Identify which cell holds the provided text, then report its (x, y) central coordinate. 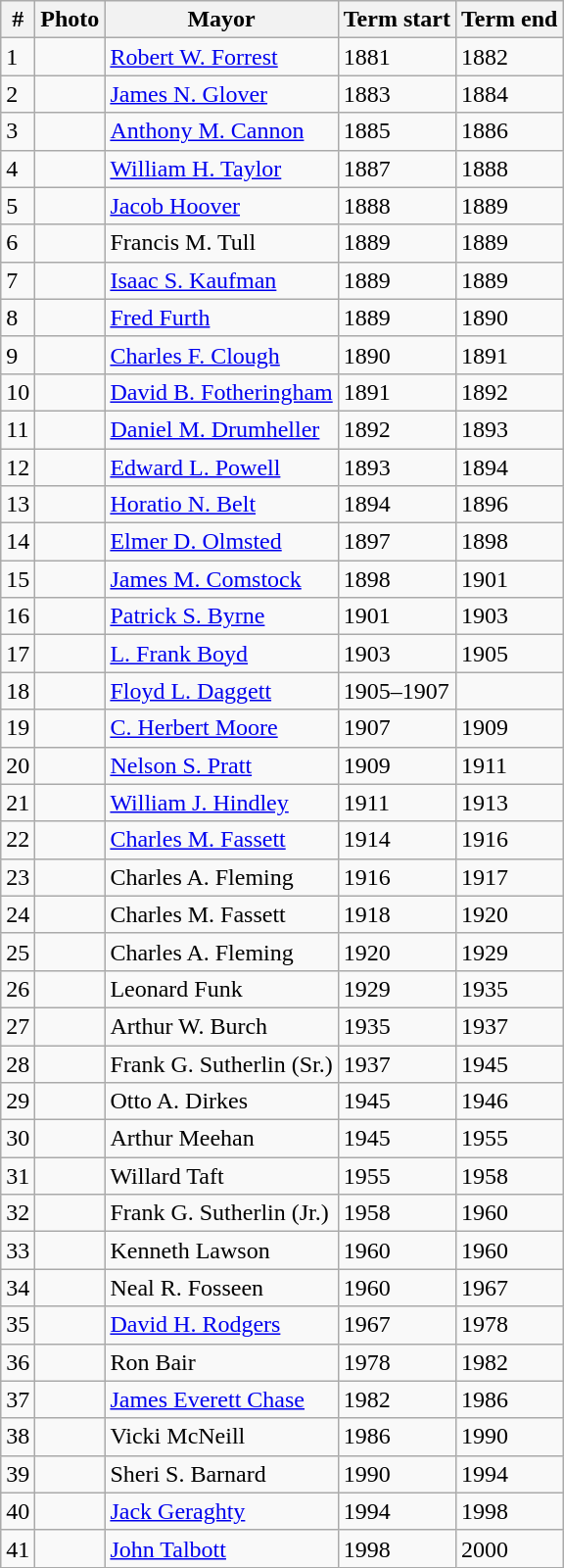
2 (18, 94)
35 (18, 1325)
Floyd L. Daggett (221, 691)
14 (18, 542)
Fred Furth (221, 318)
# (18, 20)
1905–1907 (397, 691)
28 (18, 1063)
Neal R. Fosseen (221, 1288)
20 (18, 765)
Robert W. Forrest (221, 57)
1946 (509, 1102)
25 (18, 952)
10 (18, 392)
24 (18, 914)
31 (18, 1176)
1897 (397, 542)
23 (18, 877)
Frank G. Sutherlin (Jr.) (221, 1213)
9 (18, 355)
5 (18, 206)
Ron Bair (221, 1362)
1918 (397, 914)
1886 (509, 131)
Term end (509, 20)
Nelson S. Pratt (221, 765)
1907 (397, 728)
Vicki McNeill (221, 1437)
1917 (509, 877)
James N. Glover (221, 94)
22 (18, 840)
3 (18, 131)
1887 (397, 169)
32 (18, 1213)
Willard Taft (221, 1176)
1914 (397, 840)
7 (18, 280)
2000 (509, 1548)
19 (18, 728)
Daniel M. Drumheller (221, 429)
1905 (509, 654)
21 (18, 803)
27 (18, 1026)
Otto A. Dirkes (221, 1102)
40 (18, 1511)
29 (18, 1102)
Kenneth Lawson (221, 1250)
Isaac S. Kaufman (221, 280)
1884 (509, 94)
1896 (509, 505)
Elmer D. Olmsted (221, 542)
Frank G. Sutherlin (Sr.) (221, 1063)
16 (18, 616)
12 (18, 467)
30 (18, 1139)
Edward L. Powell (221, 467)
1913 (509, 803)
Anthony M. Cannon (221, 131)
John Talbott (221, 1548)
8 (18, 318)
James M. Comstock (221, 579)
6 (18, 243)
1883 (397, 94)
Term start (397, 20)
18 (18, 691)
17 (18, 654)
11 (18, 429)
4 (18, 169)
39 (18, 1474)
1885 (397, 131)
33 (18, 1250)
1882 (509, 57)
Patrick S. Byrne (221, 616)
Jacob Hoover (221, 206)
34 (18, 1288)
William H. Taylor (221, 169)
37 (18, 1399)
Francis M. Tull (221, 243)
13 (18, 505)
David H. Rodgers (221, 1325)
L. Frank Boyd (221, 654)
Mayor (221, 20)
Sheri S. Barnard (221, 1474)
1 (18, 57)
William J. Hindley (221, 803)
Horatio N. Belt (221, 505)
Arthur Meehan (221, 1139)
Charles F. Clough (221, 355)
36 (18, 1362)
James Everett Chase (221, 1399)
41 (18, 1548)
Jack Geraghty (221, 1511)
C. Herbert Moore (221, 728)
38 (18, 1437)
Arthur W. Burch (221, 1026)
Photo (70, 20)
26 (18, 989)
David B. Fotheringham (221, 392)
1881 (397, 57)
Leonard Funk (221, 989)
15 (18, 579)
